Scan for the cell matching the given text and deliver its (x, y) coordinate at center. 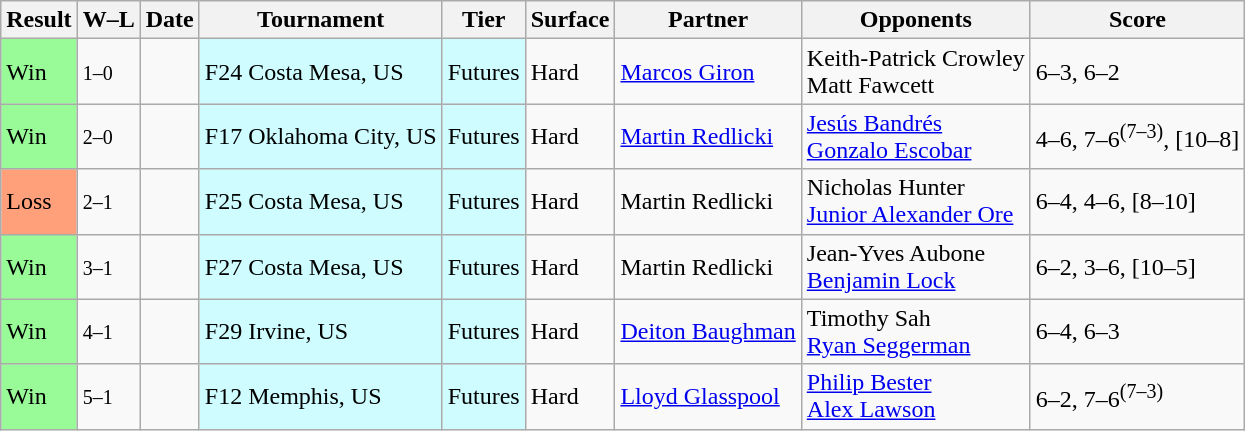
Partner (708, 20)
Jean-Yves Aubone Benjamin Lock (916, 266)
F12 Memphis, US (320, 396)
6–2, 7–6(7–3) (1137, 396)
Deiton Baughman (708, 332)
5–1 (108, 396)
F27 Costa Mesa, US (320, 266)
Result (39, 20)
6–2, 3–6, [10–5] (1137, 266)
F17 Oklahoma City, US (320, 136)
Lloyd Glasspool (708, 396)
Score (1137, 20)
6–4, 6–3 (1137, 332)
W–L (108, 20)
F25 Costa Mesa, US (320, 202)
1–0 (108, 72)
3–1 (108, 266)
Loss (39, 202)
Jesús Bandrés Gonzalo Escobar (916, 136)
F29 Irvine, US (320, 332)
Nicholas Hunter Junior Alexander Ore (916, 202)
Timothy Sah Ryan Seggerman (916, 332)
4–6, 7–6(7–3), [10–8] (1137, 136)
6–3, 6–2 (1137, 72)
Keith-Patrick Crowley Matt Fawcett (916, 72)
Surface (570, 20)
Tier (484, 20)
Tournament (320, 20)
Marcos Giron (708, 72)
Philip Bester Alex Lawson (916, 396)
4–1 (108, 332)
Opponents (916, 20)
2–0 (108, 136)
6–4, 4–6, [8–10] (1137, 202)
F24 Costa Mesa, US (320, 72)
Date (170, 20)
2–1 (108, 202)
